Return (x, y) of the center of cell containing provided text 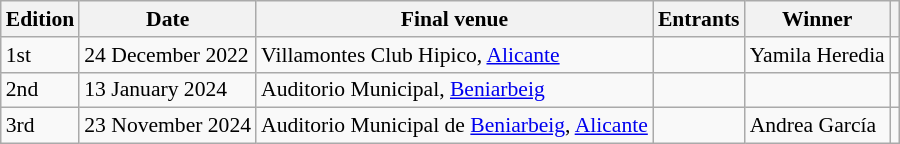
Auditorio Municipal, Beniarbeig (454, 90)
24 December 2022 (168, 55)
Final venue (454, 19)
3rd (40, 126)
Andrea García (818, 126)
Yamila Heredia (818, 55)
2nd (40, 90)
Date (168, 19)
Winner (818, 19)
1st (40, 55)
Villamontes Club Hipico, Alicante (454, 55)
Auditorio Municipal de Beniarbeig, Alicante (454, 126)
Entrants (699, 19)
13 January 2024 (168, 90)
Edition (40, 19)
23 November 2024 (168, 126)
